For the text-containing cell, return its midpoint in [x, y] coordinate format. 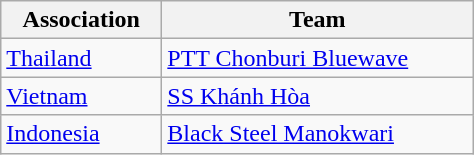
Team [318, 20]
PTT Chonburi Bluewave [318, 58]
Black Steel Manokwari [318, 134]
SS Khánh Hòa [318, 96]
Vietnam [82, 96]
Association [82, 20]
Indonesia [82, 134]
Thailand [82, 58]
